Detect which cell encompasses the target text, then output its [x, y] center coordinate. 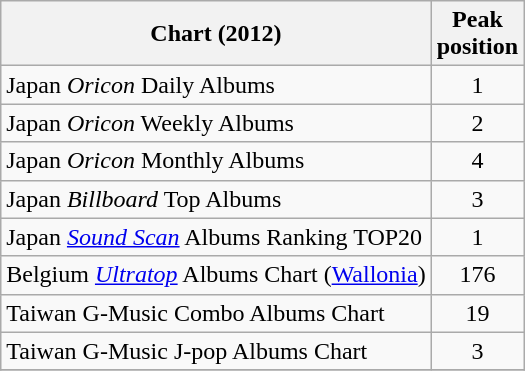
19 [477, 313]
Japan Oricon Daily Albums [216, 85]
Japan Billboard Top Albums [216, 199]
2 [477, 123]
Japan Oricon Weekly Albums [216, 123]
176 [477, 275]
Peakposition [477, 34]
Japan Oricon Monthly Albums [216, 161]
Taiwan G-Music Combo Albums Chart [216, 313]
Chart (2012) [216, 34]
4 [477, 161]
Taiwan G-Music J-pop Albums Chart [216, 351]
Japan Sound Scan Albums Ranking TOP20 [216, 237]
Belgium Ultratop Albums Chart (Wallonia) [216, 275]
